For the text-containing cell, return its midpoint in [X, Y] coordinate format. 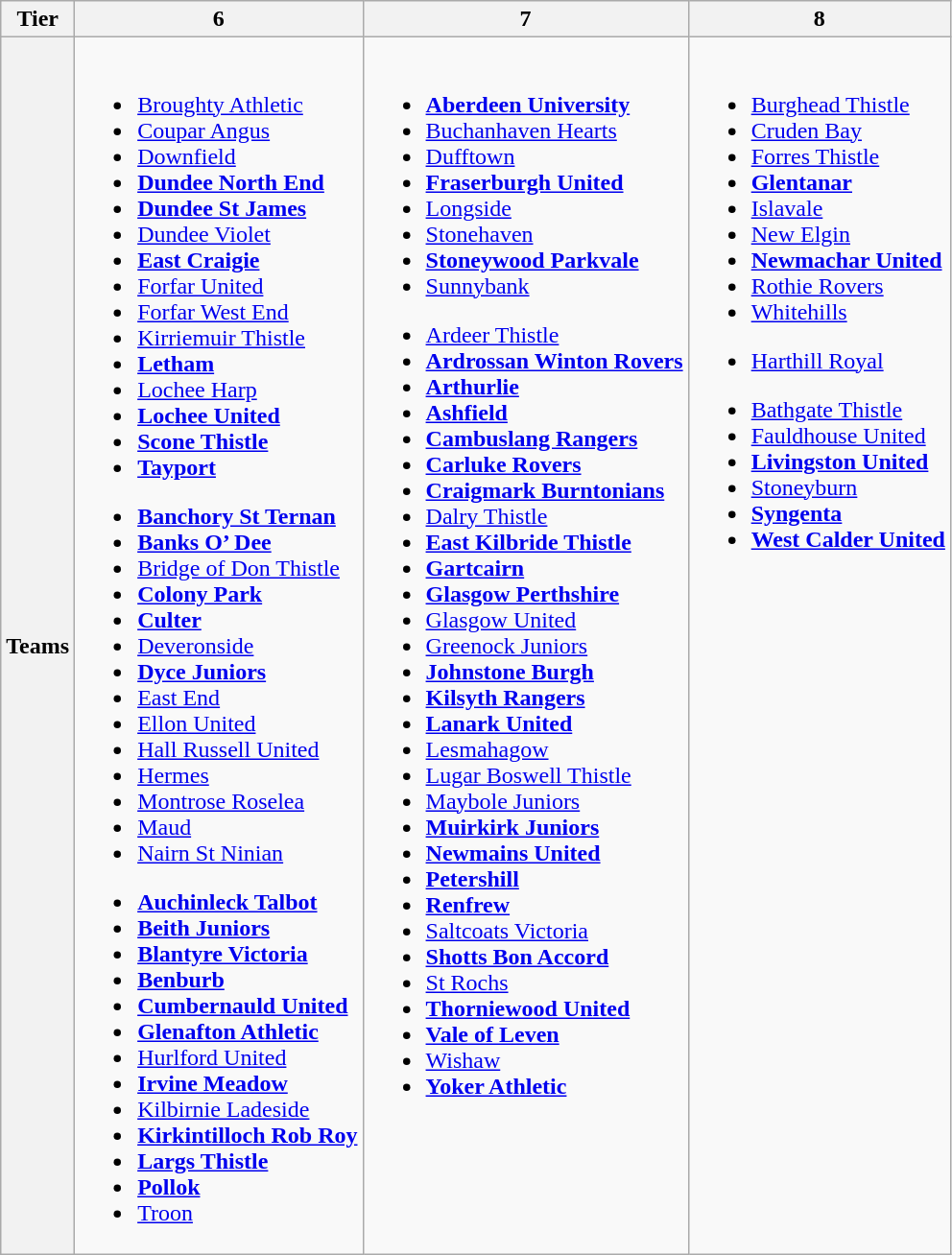
8 [820, 19]
7 [526, 19]
Tier [38, 19]
6 [219, 19]
Teams [38, 646]
